Return [x, y] of the center of cell containing provided text 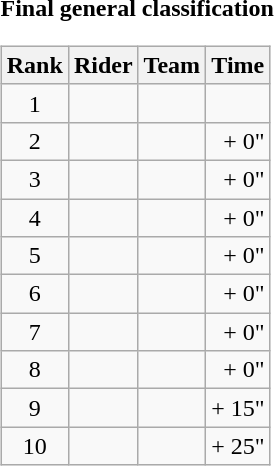
Rider [103, 65]
Team [172, 65]
1 [34, 103]
+ 15" [238, 408]
9 [34, 408]
+ 25" [238, 446]
Time [238, 65]
2 [34, 141]
5 [34, 256]
7 [34, 332]
3 [34, 179]
10 [34, 446]
Rank [34, 65]
6 [34, 294]
4 [34, 217]
8 [34, 370]
